Scan for the cell matching the given text and deliver its [X, Y] coordinate at center. 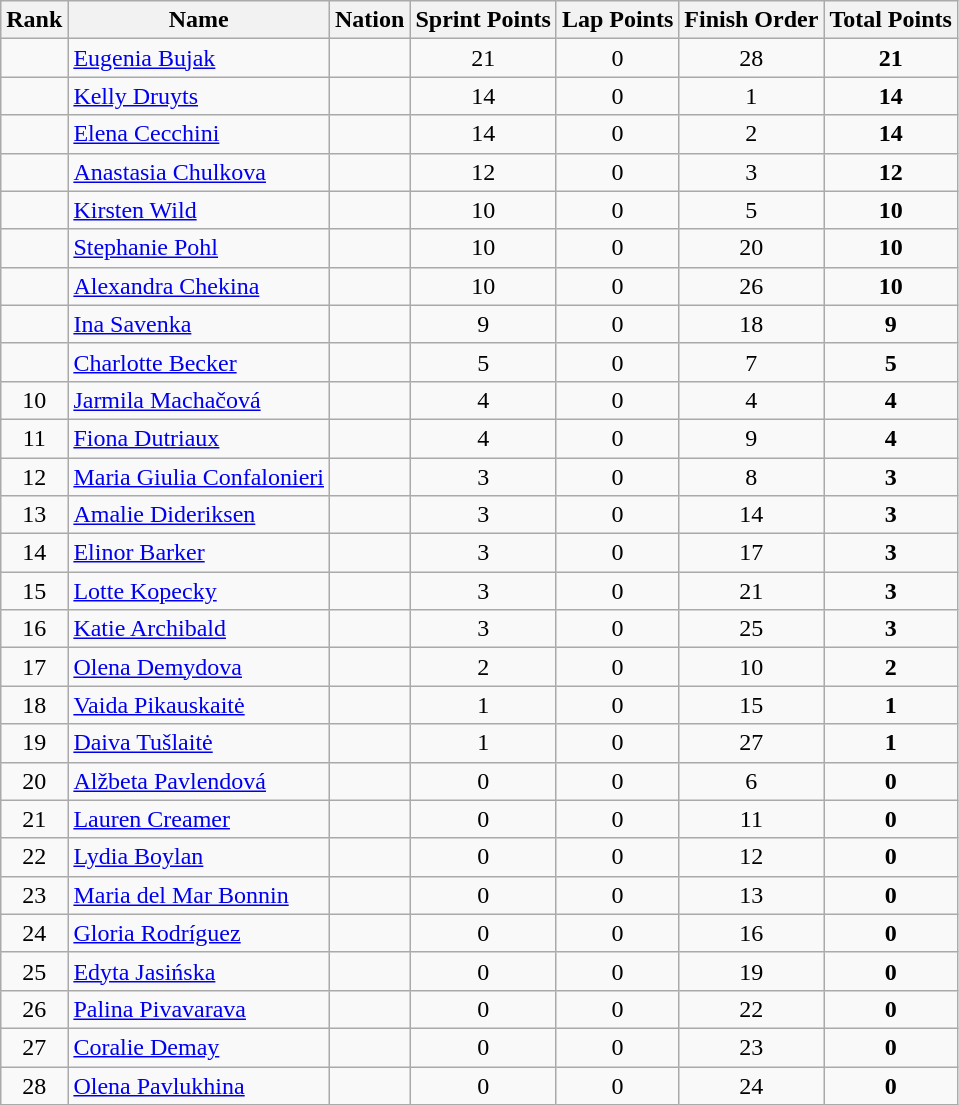
Edyta Jasińska [199, 971]
8 [752, 477]
Katie Archibald [199, 629]
Total Points [891, 20]
Name [199, 20]
Charlotte Becker [199, 362]
Lauren Creamer [199, 819]
Gloria Rodríguez [199, 933]
Stephanie Pohl [199, 248]
Amalie Dideriksen [199, 515]
Maria Giulia Confalonieri [199, 477]
Anastasia Chulkova [199, 172]
Alžbeta Pavlendová [199, 781]
Alexandra Chekina [199, 286]
Finish Order [752, 20]
Palina Pivavarava [199, 1009]
Maria del Mar Bonnin [199, 895]
Kelly Druyts [199, 96]
Ina Savenka [199, 324]
6 [752, 781]
Daiva Tušlaitė [199, 743]
Nation [370, 20]
Olena Demydova [199, 667]
Jarmila Machačová [199, 400]
Fiona Dutriaux [199, 438]
Eugenia Bujak [199, 58]
Olena Pavlukhina [199, 1085]
Rank [34, 20]
Elinor Barker [199, 553]
7 [752, 362]
Lydia Boylan [199, 857]
Lotte Kopecky [199, 591]
Coralie Demay [199, 1047]
Vaida Pikauskaitė [199, 705]
Elena Cecchini [199, 134]
Kirsten Wild [199, 210]
Lap Points [617, 20]
Sprint Points [483, 20]
